Detect which cell encompasses the target text, then output its [X, Y] center coordinate. 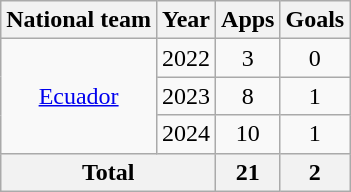
2024 [186, 134]
Goals [315, 20]
2 [315, 172]
10 [248, 134]
2023 [186, 96]
8 [248, 96]
Ecuador [79, 96]
0 [315, 58]
Year [186, 20]
3 [248, 58]
2022 [186, 58]
National team [79, 20]
Apps [248, 20]
Total [108, 172]
21 [248, 172]
